Return (X, Y) of the center of cell containing provided text 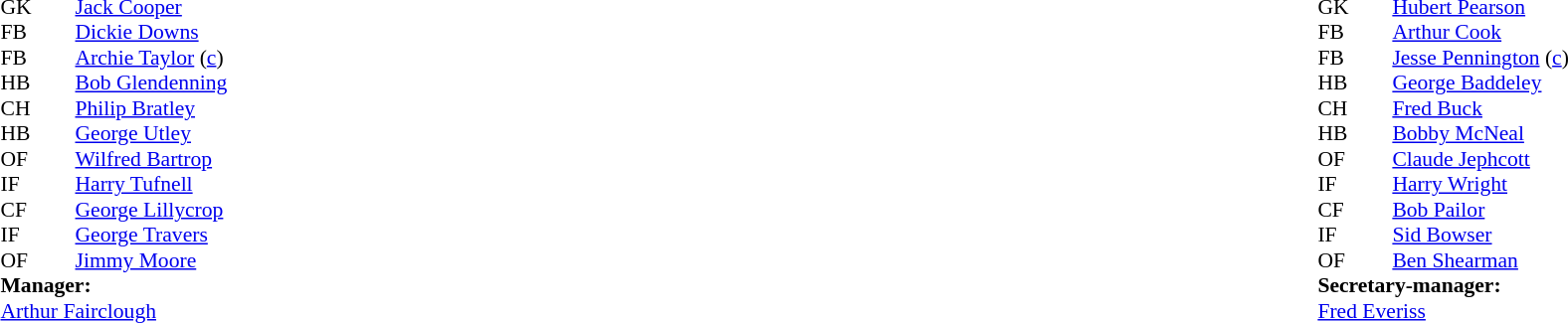
Harry Tufnell (225, 184)
Dickie Downs (225, 33)
Archie Taylor (c) (225, 58)
George Travers (225, 236)
George Lillycrop (225, 210)
Philip Bratley (225, 108)
Wilfred Bartrop (225, 159)
George Utley (225, 134)
Jimmy Moore (225, 260)
Manager: (656, 285)
Bob Glendenning (225, 82)
